For the text-containing cell, return its midpoint in [X, Y] coordinate format. 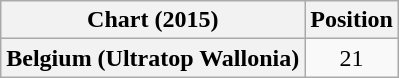
21 [352, 58]
Position [352, 20]
Belgium (Ultratop Wallonia) [153, 58]
Chart (2015) [153, 20]
